Search for the cell housing the specified text and yield its [X, Y] center coordinate. 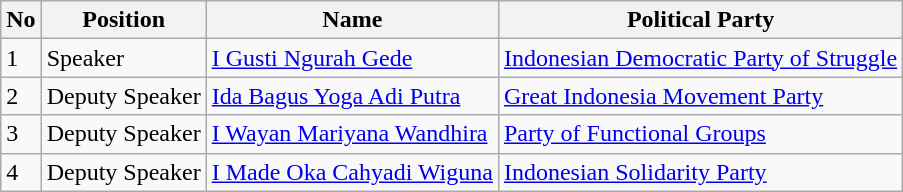
Party of Functional Groups [700, 134]
Name [352, 20]
Position [124, 20]
4 [21, 172]
Indonesian Solidarity Party [700, 172]
Speaker [124, 58]
Indonesian Democratic Party of Struggle [700, 58]
Political Party [700, 20]
2 [21, 96]
1 [21, 58]
No [21, 20]
3 [21, 134]
I Made Oka Cahyadi Wiguna [352, 172]
Great Indonesia Movement Party [700, 96]
Ida Bagus Yoga Adi Putra [352, 96]
I Gusti Ngurah Gede [352, 58]
I Wayan Mariyana Wandhira [352, 134]
